Provide the [X, Y] coordinate of the cell's center where the given text is located.  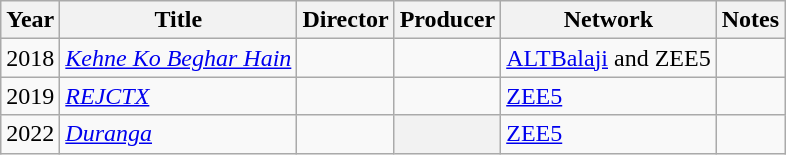
Notes [750, 20]
ALTBalaji and ZEE5 [608, 58]
Title [178, 20]
Director [346, 20]
REJCTX [178, 96]
2019 [30, 96]
2018 [30, 58]
Producer [448, 20]
Duranga [178, 134]
2022 [30, 134]
Year [30, 20]
Network [608, 20]
Kehne Ko Beghar Hain [178, 58]
